Search for the cell housing the specified text and yield its (x, y) center coordinate. 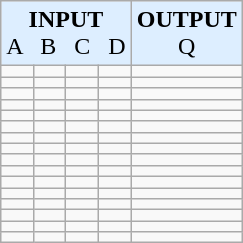
INPUTA B C D (66, 34)
OUTPUT Q (186, 34)
